Identify which cell holds the provided text, then report its [x, y] central coordinate. 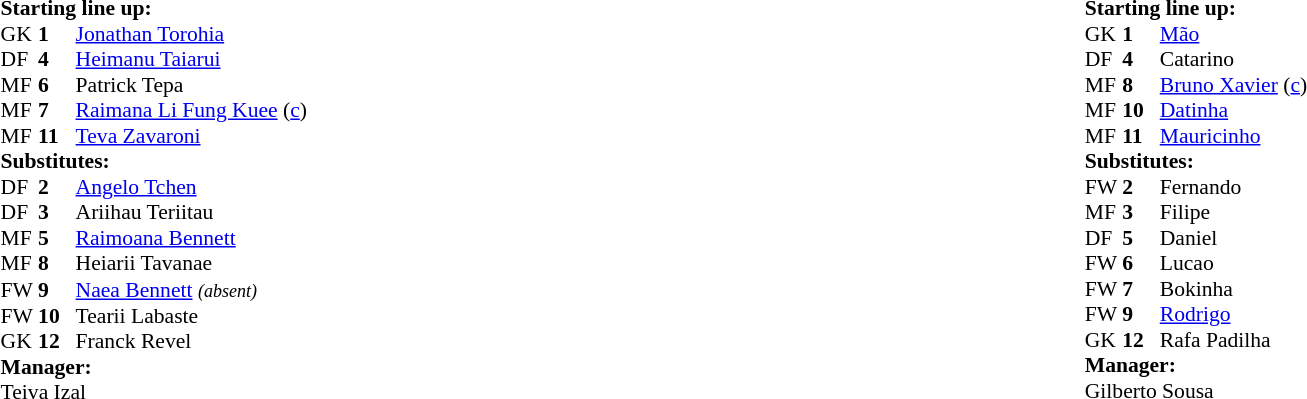
Rodrigo [1234, 315]
Franck Revel [192, 341]
Bokinha [1234, 289]
Catarino [1234, 59]
Rafa Padilha [1234, 340]
Bruno Xavier (c) [1234, 85]
Mauricinho [1234, 136]
Teva Zavaroni [192, 136]
Fernando [1234, 187]
Daniel [1234, 238]
Raimoana Bennett [192, 238]
Naea Bennett (absent) [192, 290]
Filipe [1234, 213]
Jonathan Torohia [192, 34]
Raimana Li Fung Kuee (c) [192, 111]
Heimanu Taiarui [192, 59]
Lucao [1234, 263]
Heiarii Tavanae [192, 263]
Ariihau Teriitau [192, 213]
Mão [1234, 34]
Patrick Tepa [192, 85]
Datinha [1234, 111]
Angelo Tchen [192, 187]
Tearii Labaste [192, 316]
